Pinpoint the cell where the given text exists, returning its (X, Y) midpoint coordinate. 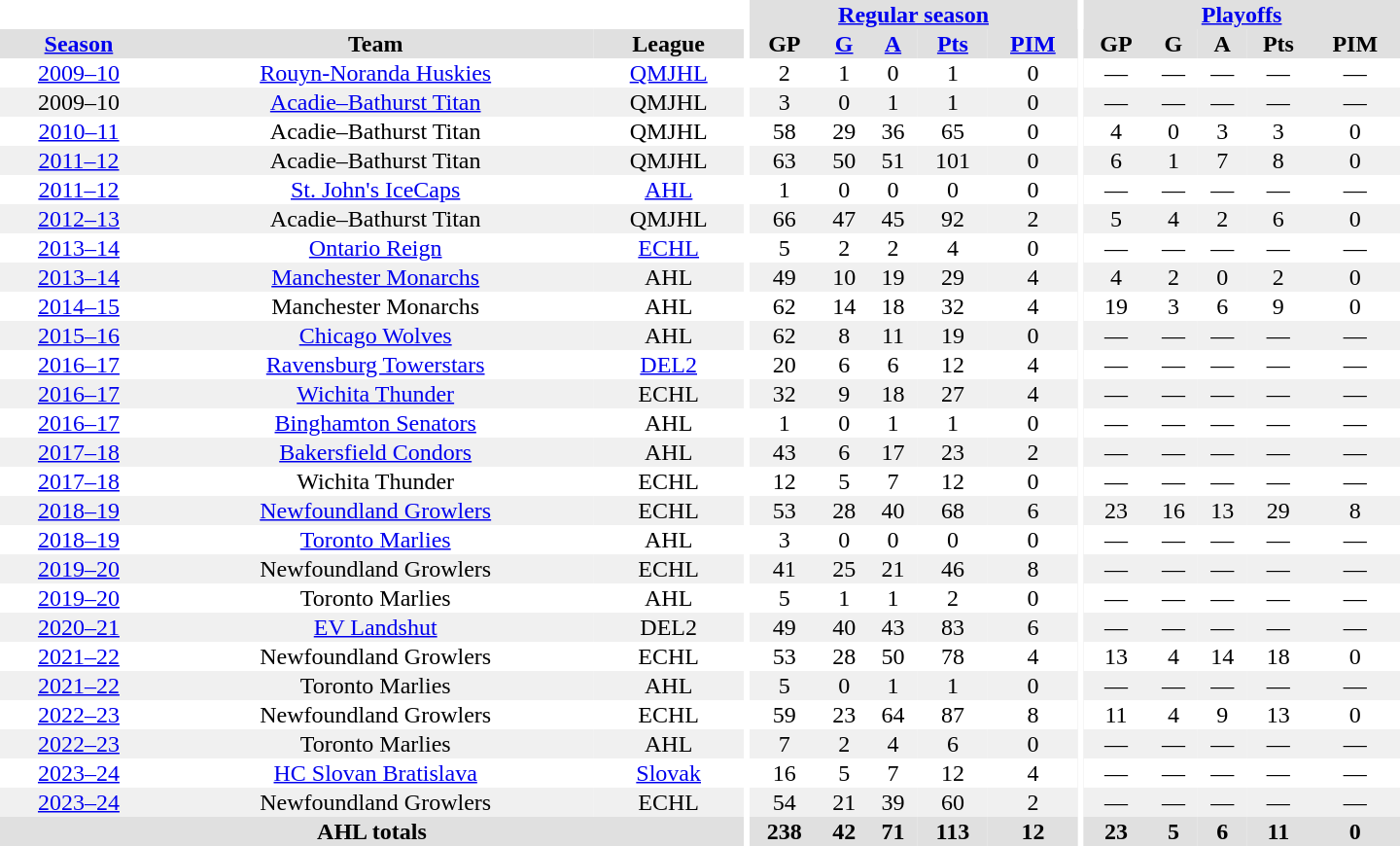
65 (953, 131)
Team (375, 44)
Regular season (914, 15)
Season (79, 44)
46 (953, 569)
60 (953, 802)
League (668, 44)
Chicago Wolves (375, 335)
10 (844, 277)
St. John's IceCaps (375, 190)
47 (844, 219)
45 (892, 219)
63 (786, 160)
66 (786, 219)
HC Slovan Bratislava (375, 773)
41 (786, 569)
92 (953, 219)
27 (953, 394)
59 (786, 715)
64 (892, 715)
238 (786, 831)
2010–11 (79, 131)
Ontario Reign (375, 248)
2015–16 (79, 335)
Rouyn-Noranda Huskies (375, 73)
71 (892, 831)
87 (953, 715)
2020–21 (79, 627)
17 (892, 452)
51 (892, 160)
Bakersfield Condors (375, 452)
58 (786, 131)
113 (953, 831)
2014–15 (79, 306)
42 (844, 831)
54 (786, 802)
68 (953, 511)
Slovak (668, 773)
78 (953, 656)
AHL totals (371, 831)
20 (786, 365)
101 (953, 160)
83 (953, 627)
36 (892, 131)
2012–13 (79, 219)
25 (844, 569)
Binghamton Senators (375, 423)
39 (892, 802)
Ravensburg Towerstars (375, 365)
Playoffs (1242, 15)
EV Landshut (375, 627)
